Capture the cell that displays the provided text and extract its [x, y] central coordinate. 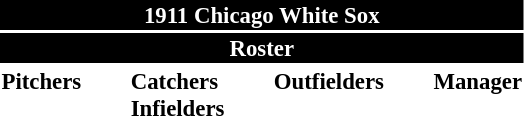
Roster [262, 48]
1911 Chicago White Sox [262, 15]
